Find where the given text appears and provide that cell's center as [X, Y] coordinate. 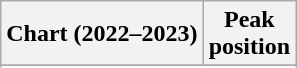
Peakposition [249, 34]
Chart (2022–2023) [102, 34]
